Scan for the cell matching the given text and deliver its [x, y] coordinate at center. 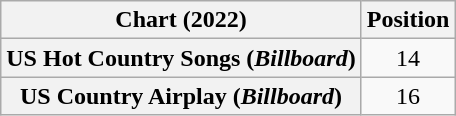
US Hot Country Songs (Billboard) [181, 58]
14 [408, 58]
16 [408, 96]
Position [408, 20]
US Country Airplay (Billboard) [181, 96]
Chart (2022) [181, 20]
